Capture the cell that displays the provided text and extract its [X, Y] central coordinate. 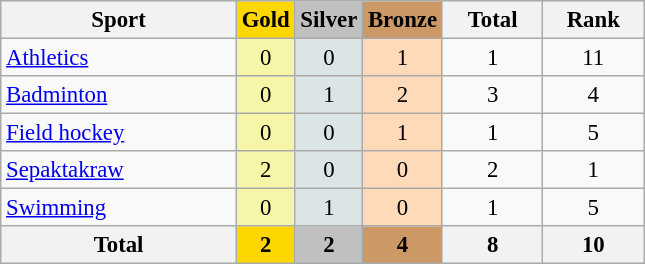
Bronze [403, 20]
Silver [329, 20]
3 [492, 95]
Sport [119, 20]
Field hockey [119, 133]
Sepaktakraw [119, 170]
8 [492, 245]
Rank [594, 20]
Swimming [119, 208]
Athletics [119, 58]
11 [594, 58]
Gold [266, 20]
10 [594, 245]
Badminton [119, 95]
